Capture the cell that displays the provided text and extract its [X, Y] central coordinate. 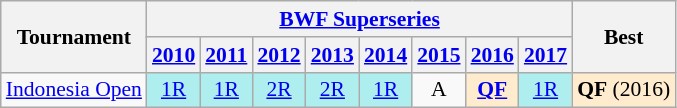
BWF Superseries [360, 19]
2013 [332, 55]
2017 [546, 55]
Best [624, 36]
2016 [492, 55]
Tournament [74, 36]
2014 [386, 55]
2012 [278, 55]
A [438, 90]
Indonesia Open [74, 90]
2010 [174, 55]
QF (2016) [624, 90]
2011 [226, 55]
2015 [438, 55]
QF [492, 90]
